Determine the (X, Y) coordinate at the center of the cell enclosing the given text.  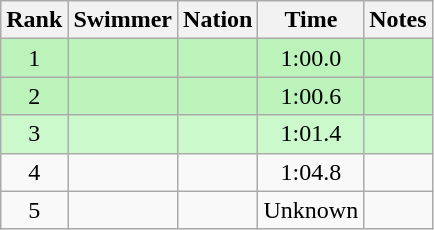
Time (311, 20)
3 (34, 134)
1:00.0 (311, 58)
1:04.8 (311, 172)
2 (34, 96)
1:01.4 (311, 134)
Notes (398, 20)
1 (34, 58)
Nation (218, 20)
5 (34, 210)
4 (34, 172)
Rank (34, 20)
Unknown (311, 210)
1:00.6 (311, 96)
Swimmer (123, 20)
